Find where the given text appears and provide that cell's center as (X, Y) coordinate. 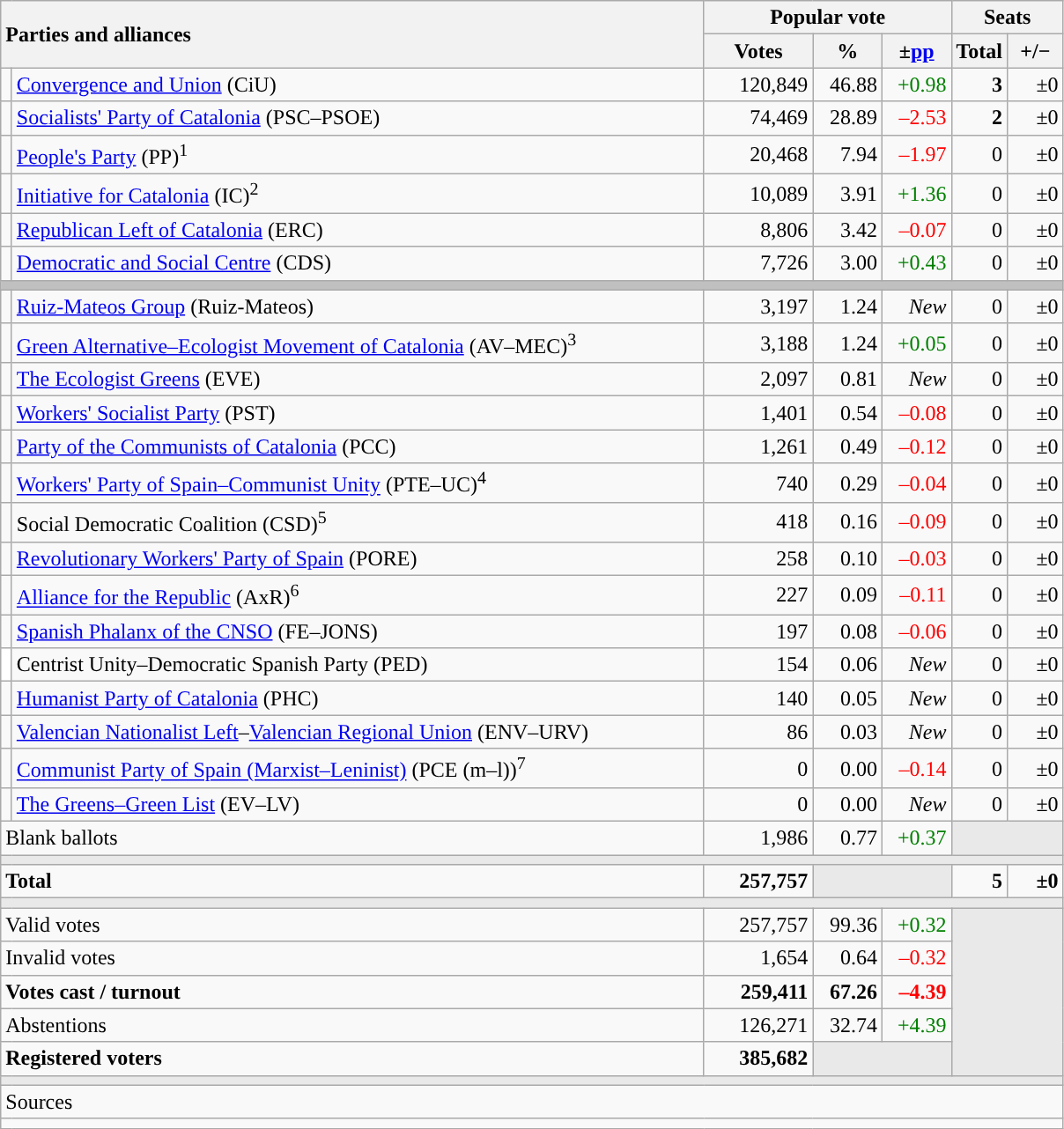
+0.05 (916, 343)
120,849 (758, 85)
People's Party (PP)1 (358, 155)
0.10 (847, 558)
–0.14 (916, 768)
0.64 (847, 958)
Sources (532, 1102)
Ruiz-Mateos Group (Ruiz-Mateos) (358, 306)
Invalid votes (352, 958)
385,682 (758, 1059)
Democratic and Social Centre (CDS) (358, 263)
86 (758, 732)
Alliance for the Republic (AxR)6 (358, 595)
0.77 (847, 838)
–0.11 (916, 595)
Socialists' Party of Catalonia (PSC–PSOE) (358, 118)
–0.03 (916, 558)
0.06 (847, 665)
Communist Party of Spain (Marxist–Leninist) (PCE (m–l))7 (358, 768)
0.08 (847, 631)
3.42 (847, 230)
–0.09 (916, 523)
–0.12 (916, 446)
0.05 (847, 698)
+1.36 (916, 194)
Initiative for Catalonia (IC)2 (358, 194)
+0.32 (916, 925)
197 (758, 631)
8,806 (758, 230)
Parties and alliances (352, 34)
Social Democratic Coalition (CSD)5 (358, 523)
154 (758, 665)
140 (758, 698)
+4.39 (916, 1025)
2 (979, 118)
–1.97 (916, 155)
±pp (916, 51)
Humanist Party of Catalonia (PHC) (358, 698)
10,089 (758, 194)
7,726 (758, 263)
Registered voters (352, 1059)
–0.07 (916, 230)
3.91 (847, 194)
1,986 (758, 838)
+0.98 (916, 85)
+0.37 (916, 838)
Valencian Nationalist Left–Valencian Regional Union (ENV–URV) (358, 732)
3,197 (758, 306)
258 (758, 558)
Votes cast / turnout (352, 992)
259,411 (758, 992)
0.81 (847, 380)
–0.08 (916, 413)
Spanish Phalanx of the CNSO (FE–JONS) (358, 631)
% (847, 51)
Revolutionary Workers' Party of Spain (PORE) (358, 558)
The Greens–Green List (EV–LV) (358, 805)
–4.39 (916, 992)
Valid votes (352, 925)
0.16 (847, 523)
0.29 (847, 483)
Workers' Socialist Party (PST) (358, 413)
0.49 (847, 446)
5 (979, 882)
–0.32 (916, 958)
0.03 (847, 732)
Centrist Unity–Democratic Spanish Party (PED) (358, 665)
+/− (1036, 51)
0.09 (847, 595)
227 (758, 595)
126,271 (758, 1025)
67.26 (847, 992)
74,469 (758, 118)
1,654 (758, 958)
–0.06 (916, 631)
The Ecologist Greens (EVE) (358, 380)
7.94 (847, 155)
Popular vote (828, 18)
20,468 (758, 155)
3 (979, 85)
Green Alternative–Ecologist Movement of Catalonia (AV–MEC)3 (358, 343)
46.88 (847, 85)
Workers' Party of Spain–Communist Unity (PTE–UC)4 (358, 483)
1,401 (758, 413)
Abstentions (352, 1025)
–2.53 (916, 118)
Votes (758, 51)
Seats (1008, 18)
Republican Left of Catalonia (ERC) (358, 230)
2,097 (758, 380)
1,261 (758, 446)
Blank ballots (352, 838)
Party of the Communists of Catalonia (PCC) (358, 446)
3,188 (758, 343)
0.54 (847, 413)
28.89 (847, 118)
418 (758, 523)
3.00 (847, 263)
99.36 (847, 925)
32.74 (847, 1025)
–0.04 (916, 483)
Convergence and Union (CiU) (358, 85)
+0.43 (916, 263)
740 (758, 483)
